From the cell containing the given text, extract its center point as (x, y) coordinate. 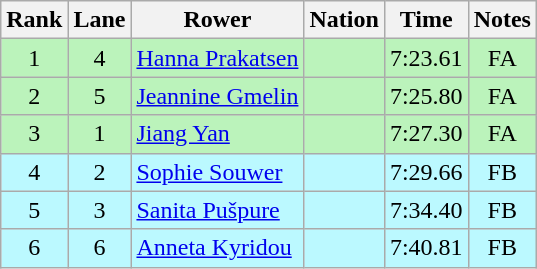
Lane (100, 20)
7:34.40 (426, 210)
Jiang Yan (218, 134)
Nation (344, 20)
Hanna Prakatsen (218, 58)
7:23.61 (426, 58)
Sophie Souwer (218, 172)
Anneta Kyridou (218, 248)
Notes (502, 20)
Rank (34, 20)
Sanita Pušpure (218, 210)
7:27.30 (426, 134)
7:29.66 (426, 172)
Rower (218, 20)
Time (426, 20)
Jeannine Gmelin (218, 96)
7:25.80 (426, 96)
7:40.81 (426, 248)
